Extract the (x, y) coordinate from the center of the cell holding the provided text.  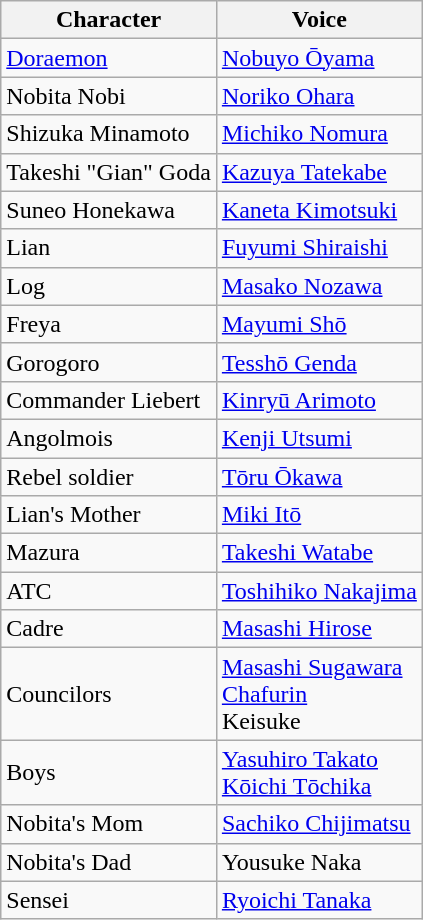
Nobuyo Ōyama (319, 58)
Takeshi Watabe (319, 553)
Kaneta Kimotsuki (319, 210)
Masashi Hirose (319, 629)
Tōru Ōkawa (319, 477)
Sensei (109, 900)
Doraemon (109, 58)
Nobita's Dad (109, 862)
Cadre (109, 629)
Freya (109, 324)
Suneo Honekawa (109, 210)
Boys (109, 772)
Kinryū Arimoto (319, 400)
Angolmois (109, 438)
Gorogoro (109, 362)
Mazura (109, 553)
Ryoichi Tanaka (319, 900)
Yasuhiro TakatoKōichi Tōchika (319, 772)
Mayumi Shō (319, 324)
Kenji Utsumi (319, 438)
Fuyumi Shiraishi (319, 248)
ATC (109, 591)
Takeshi "Gian" Goda (109, 172)
Masashi SugawaraChafurinKeisuke (319, 694)
Voice (319, 20)
Nobita Nobi (109, 96)
Yousuke Naka (319, 862)
Shizuka Minamoto (109, 134)
Rebel soldier (109, 477)
Michiko Nomura (319, 134)
Masako Nozawa (319, 286)
Sachiko Chijimatsu (319, 824)
Lian's Mother (109, 515)
Tesshō Genda (319, 362)
Kazuya Tatekabe (319, 172)
Log (109, 286)
Councilors (109, 694)
Nobita's Mom (109, 824)
Character (109, 20)
Toshihiko Nakajima (319, 591)
Lian (109, 248)
Miki Itō (319, 515)
Commander Liebert (109, 400)
Noriko Ohara (319, 96)
